Locate the cell with the specified text and output its [X, Y] center coordinate. 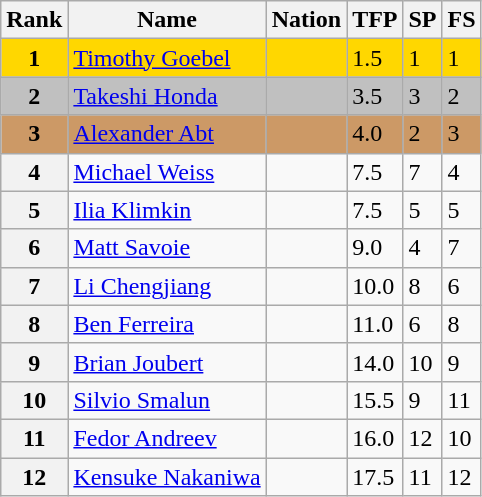
Matt Savoie [167, 248]
3.5 [375, 96]
Takeshi Honda [167, 96]
Michael Weiss [167, 172]
Alexander Abt [167, 134]
TFP [375, 20]
Ilia Klimkin [167, 210]
SP [422, 20]
17.5 [375, 477]
Brian Joubert [167, 362]
Name [167, 20]
Ben Ferreira [167, 324]
14.0 [375, 362]
Li Chengjiang [167, 286]
Timothy Goebel [167, 58]
FS [462, 20]
15.5 [375, 400]
10.0 [375, 286]
11.0 [375, 324]
1.5 [375, 58]
Silvio Smalun [167, 400]
Fedor Andreev [167, 438]
Nation [306, 20]
9.0 [375, 248]
Rank [34, 20]
16.0 [375, 438]
Kensuke Nakaniwa [167, 477]
4.0 [375, 134]
